For the text-containing cell, return its midpoint in (X, Y) coordinate format. 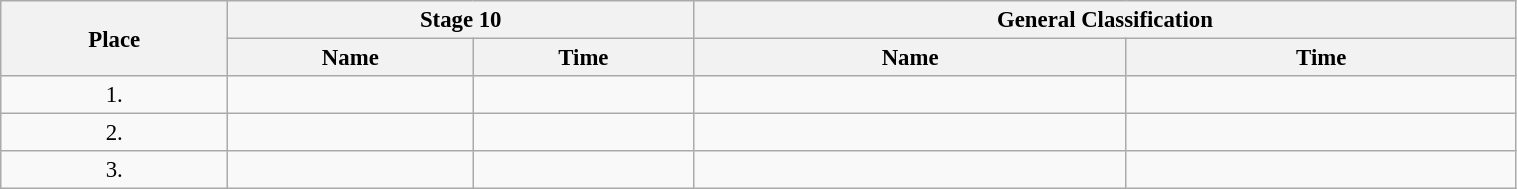
Stage 10 (461, 20)
General Classification (1105, 20)
3. (114, 170)
2. (114, 133)
1. (114, 95)
Place (114, 38)
